For the text-containing cell, return its midpoint in (x, y) coordinate format. 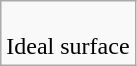
Ideal surface (68, 34)
